Return [x, y] of the center of cell containing provided text 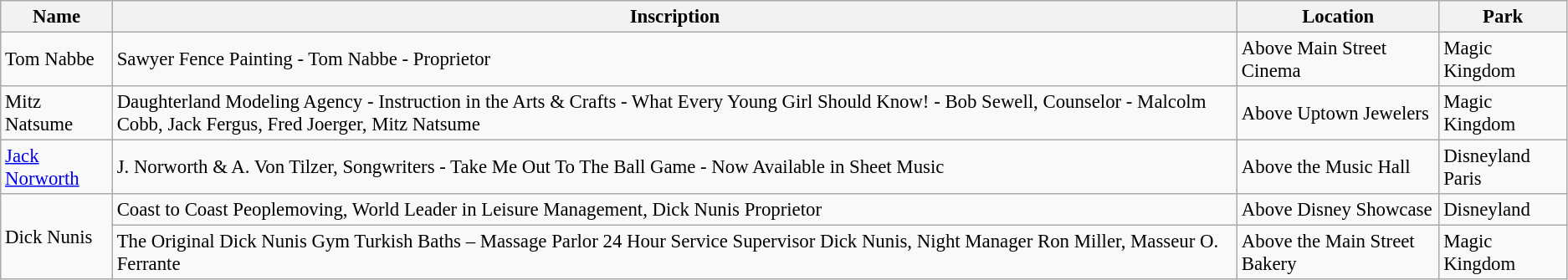
Jack Norworth [57, 167]
Above the Music Hall [1339, 167]
Disneyland Paris [1503, 167]
Coast to Coast Peoplemoving, World Leader in Leisure Management, Dick Nunis Proprietor [674, 210]
Above Main Street Cinema [1339, 60]
Above Uptown Jewelers [1339, 114]
Inscription [674, 17]
Disneyland [1503, 210]
Above the Main Street Bakery [1339, 252]
Tom Nabbe [57, 60]
Park [1503, 17]
Sawyer Fence Painting - Tom Nabbe - Proprietor [674, 60]
Mitz Natsume [57, 114]
J. Norworth & A. Von Tilzer, Songwriters - Take Me Out To The Ball Game - Now Available in Sheet Music [674, 167]
Name [57, 17]
Location [1339, 17]
Dick Nunis [57, 237]
Above Disney Showcase [1339, 210]
The Original Dick Nunis Gym Turkish Baths – Massage Parlor 24 Hour Service Supervisor Dick Nunis, Night Manager Ron Miller, Masseur O. Ferrante [674, 252]
